Output the [x, y] coordinate of the center of the cell containing the given text.  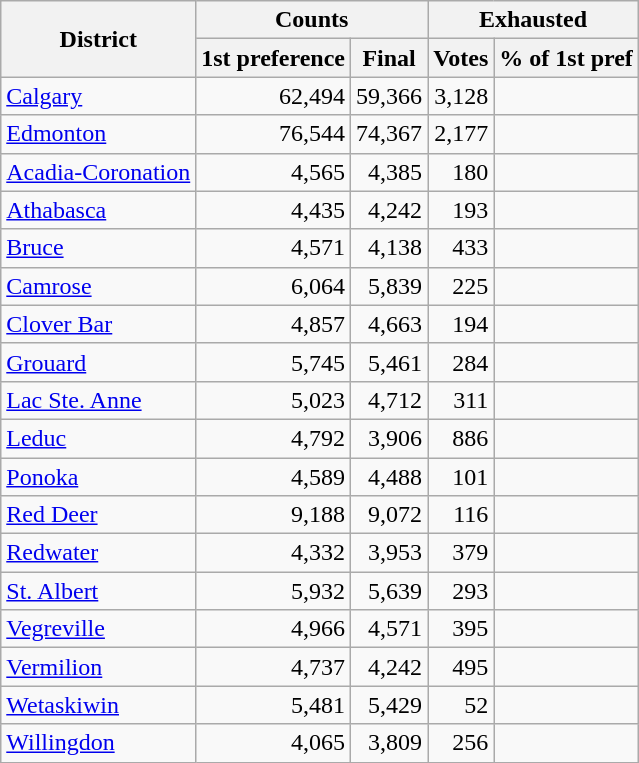
9,188 [274, 515]
886 [461, 438]
5,023 [274, 400]
Red Deer [98, 515]
5,839 [390, 286]
101 [461, 477]
225 [461, 286]
4,589 [274, 477]
Votes [461, 58]
5,639 [390, 591]
St. Albert [98, 591]
3,809 [390, 743]
4,792 [274, 438]
Vermilion [98, 667]
5,932 [274, 591]
433 [461, 248]
116 [461, 515]
52 [461, 705]
Bruce [98, 248]
395 [461, 629]
4,332 [274, 553]
Grouard [98, 362]
Lac Ste. Anne [98, 400]
4,488 [390, 477]
74,367 [390, 134]
284 [461, 362]
4,565 [274, 172]
Willingdon [98, 743]
311 [461, 400]
Athabasca [98, 210]
Leduc [98, 438]
59,366 [390, 96]
4,435 [274, 210]
4,385 [390, 172]
2,177 [461, 134]
Vegreville [98, 629]
5,745 [274, 362]
Final [390, 58]
District [98, 39]
193 [461, 210]
194 [461, 324]
256 [461, 743]
1st preference [274, 58]
76,544 [274, 134]
9,072 [390, 515]
4,857 [274, 324]
Edmonton [98, 134]
Acadia-Coronation [98, 172]
180 [461, 172]
293 [461, 591]
Redwater [98, 553]
Calgary [98, 96]
5,461 [390, 362]
4,966 [274, 629]
4,737 [274, 667]
3,953 [390, 553]
4,065 [274, 743]
6,064 [274, 286]
62,494 [274, 96]
Ponoka [98, 477]
3,906 [390, 438]
4,138 [390, 248]
5,481 [274, 705]
Counts [312, 20]
4,663 [390, 324]
379 [461, 553]
495 [461, 667]
5,429 [390, 705]
Camrose [98, 286]
% of 1st pref [566, 58]
3,128 [461, 96]
Wetaskiwin [98, 705]
4,712 [390, 400]
Clover Bar [98, 324]
Exhausted [534, 20]
